Pinpoint the cell where the given text exists, returning its (x, y) midpoint coordinate. 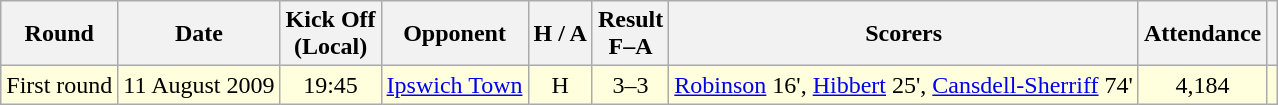
H (560, 85)
Robinson 16', Hibbert 25', Cansdell-Sherriff 74' (904, 85)
Attendance (1202, 34)
ResultF–A (630, 34)
H / A (560, 34)
First round (60, 85)
Date (199, 34)
Scorers (904, 34)
3–3 (630, 85)
Opponent (454, 34)
11 August 2009 (199, 85)
19:45 (330, 85)
Round (60, 34)
Kick Off(Local) (330, 34)
Ipswich Town (454, 85)
4,184 (1202, 85)
